Locate the cell with the specified text and output its [x, y] center coordinate. 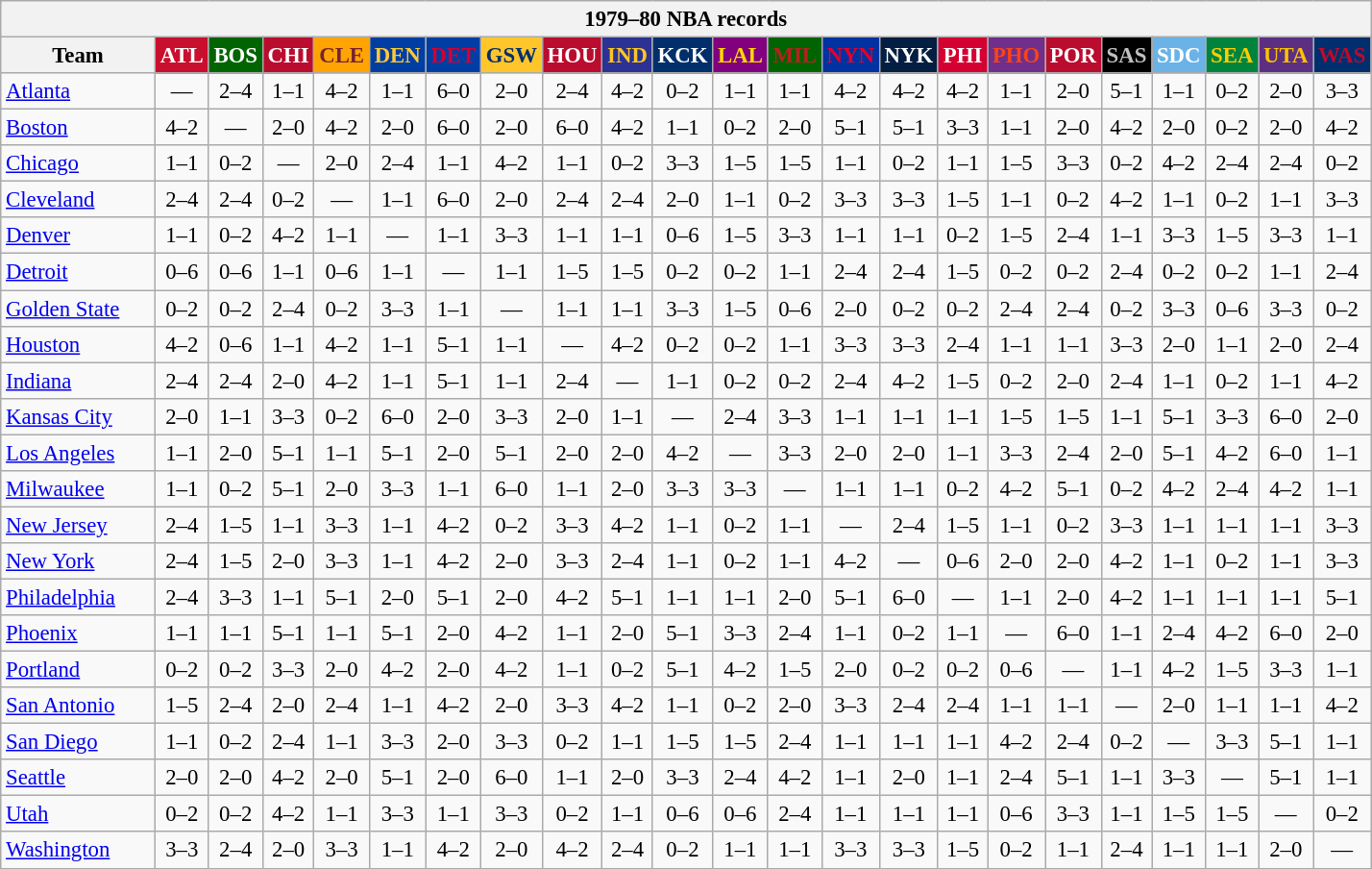
PHI [963, 56]
DET [453, 56]
PHO [1017, 56]
Boston [79, 128]
HOU [573, 56]
LAL [740, 56]
Detroit [79, 272]
Atlanta [79, 91]
MIL [795, 56]
UTA [1286, 56]
SEA [1232, 56]
Portland [79, 670]
SDC [1179, 56]
POR [1074, 56]
Phoenix [79, 633]
Utah [79, 814]
San Antonio [79, 706]
IND [627, 56]
NYK [909, 56]
Denver [79, 236]
Houston [79, 344]
CHI [288, 56]
1979–80 NBA records [686, 19]
New Jersey [79, 525]
BOS [235, 56]
Chicago [79, 163]
CLE [342, 56]
Washington [79, 851]
ATL [182, 56]
Indiana [79, 381]
Golden State [79, 309]
Philadelphia [79, 597]
Milwaukee [79, 489]
NYN [850, 56]
Team [79, 56]
SAS [1126, 56]
WAS [1342, 56]
KCK [682, 56]
Cleveland [79, 200]
GSW [512, 56]
DEN [398, 56]
New York [79, 561]
Los Angeles [79, 453]
Seattle [79, 778]
Kansas City [79, 416]
San Diego [79, 742]
